Locate the cell with the specified text and output its [X, Y] center coordinate. 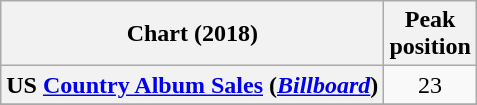
Chart (2018) [192, 34]
Peak position [430, 34]
US Country Album Sales (Billboard) [192, 85]
23 [430, 85]
